Extract the (X, Y) coordinate from the center of the cell holding the provided text.  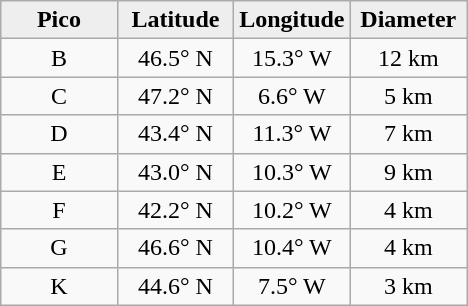
46.5° N (175, 58)
44.6° N (175, 286)
C (59, 96)
Diameter (408, 20)
F (59, 210)
43.4° N (175, 134)
46.6° N (175, 248)
9 km (408, 172)
10.3° W (292, 172)
12 km (408, 58)
7 km (408, 134)
Latitude (175, 20)
G (59, 248)
5 km (408, 96)
11.3° W (292, 134)
7.5° W (292, 286)
D (59, 134)
E (59, 172)
3 km (408, 286)
43.0° N (175, 172)
K (59, 286)
10.4° W (292, 248)
42.2° N (175, 210)
47.2° N (175, 96)
10.2° W (292, 210)
Pico (59, 20)
15.3° W (292, 58)
B (59, 58)
6.6° W (292, 96)
Longitude (292, 20)
